Capture the cell that displays the provided text and extract its [x, y] central coordinate. 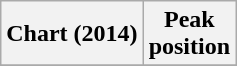
Chart (2014) [72, 34]
Peakposition [189, 34]
